From the cell containing the given text, extract its center point as (X, Y) coordinate. 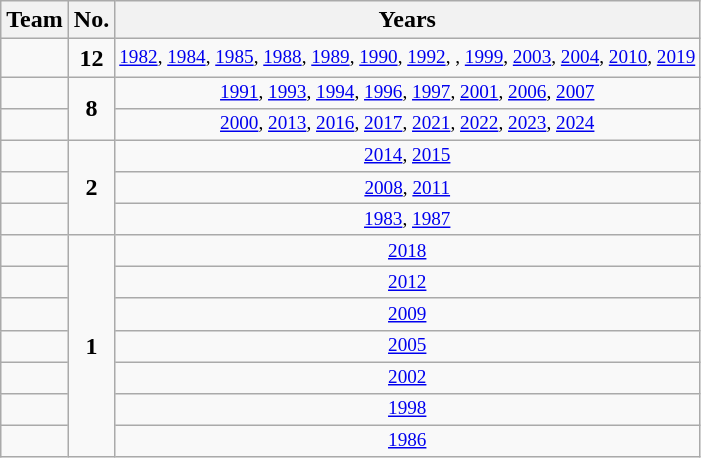
1982, 1984, 1985, 1988, 1989, 1990, 1992, , 1999, 2003, 2004, 2010, 2019 (408, 58)
1983, 1987 (408, 219)
12 (91, 58)
2018 (408, 251)
2008, 2011 (408, 188)
2009 (408, 314)
1 (91, 346)
1998 (408, 409)
2005 (408, 346)
No. (91, 20)
Years (408, 20)
1986 (408, 441)
2002 (408, 378)
2 (91, 188)
2000, 2013, 2016, 2017, 2021, 2022, 2023, 2024 (408, 125)
2012 (408, 283)
8 (91, 108)
Team (35, 20)
1991, 1993, 1994, 1996, 1997, 2001, 2006, 2007 (408, 93)
2014, 2015 (408, 156)
